From the cell containing the given text, extract its center point as [x, y] coordinate. 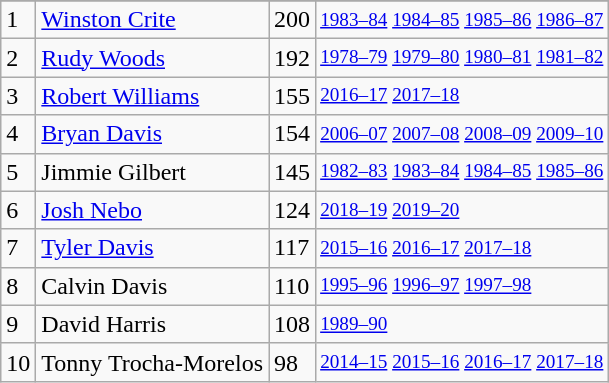
2016–17 2017–18 [462, 96]
1 [18, 20]
155 [292, 96]
Rudy Woods [152, 58]
6 [18, 210]
1982–83 1983–84 1984–85 1985–86 [462, 172]
2015–16 2016–17 2017–18 [462, 248]
1978–79 1979–80 1980–81 1981–82 [462, 58]
108 [292, 324]
1995–96 1996–97 1997–98 [462, 286]
145 [292, 172]
Bryan Davis [152, 134]
7 [18, 248]
117 [292, 248]
Jimmie Gilbert [152, 172]
9 [18, 324]
Tonny Trocha-Morelos [152, 362]
Tyler Davis [152, 248]
2 [18, 58]
98 [292, 362]
5 [18, 172]
David Harris [152, 324]
110 [292, 286]
1989–90 [462, 324]
192 [292, 58]
8 [18, 286]
154 [292, 134]
Calvin Davis [152, 286]
2014–15 2015–16 2016–17 2017–18 [462, 362]
2006–07 2007–08 2008–09 2009–10 [462, 134]
2018–19 2019–20 [462, 210]
10 [18, 362]
124 [292, 210]
Winston Crite [152, 20]
Josh Nebo [152, 210]
200 [292, 20]
Robert Williams [152, 96]
1983–84 1984–85 1985–86 1986–87 [462, 20]
4 [18, 134]
3 [18, 96]
